Capture the cell that displays the provided text and extract its [X, Y] central coordinate. 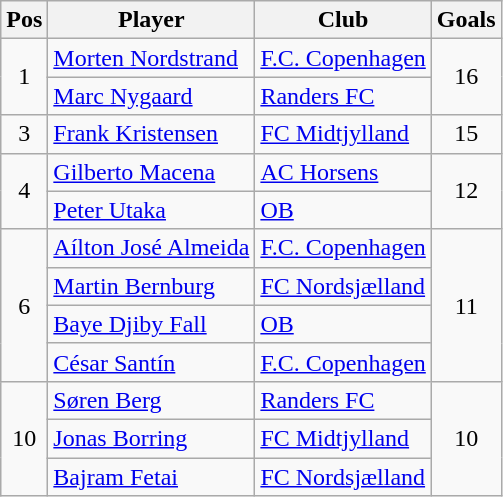
Pos [24, 20]
Bajram Fetai [152, 477]
Peter Utaka [152, 210]
Frank Kristensen [152, 134]
Jonas Borring [152, 438]
Marc Nygaard [152, 96]
Goals [466, 20]
Aílton José Almeida [152, 248]
3 [24, 134]
Baye Djiby Fall [152, 324]
AC Horsens [343, 172]
Morten Nordstrand [152, 58]
15 [466, 134]
16 [466, 77]
4 [24, 191]
6 [24, 305]
Club [343, 20]
1 [24, 77]
Player [152, 20]
12 [466, 191]
César Santín [152, 362]
Søren Berg [152, 400]
11 [466, 305]
Gilberto Macena [152, 172]
Martin Bernburg [152, 286]
